Locate the cell with the specified text and output its [x, y] center coordinate. 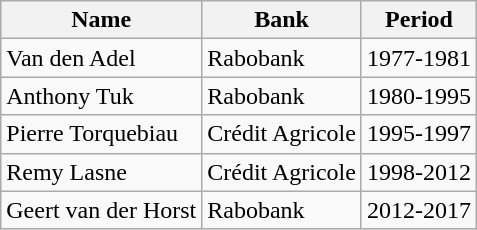
Name [102, 20]
1995-1997 [418, 134]
1980-1995 [418, 96]
2012-2017 [418, 210]
Anthony Tuk [102, 96]
Period [418, 20]
Geert van der Horst [102, 210]
Bank [282, 20]
Van den Adel [102, 58]
Remy Lasne [102, 172]
Pierre Torquebiau [102, 134]
1977-1981 [418, 58]
1998-2012 [418, 172]
